Determine the [X, Y] coordinate at the center of the cell enclosing the given text.  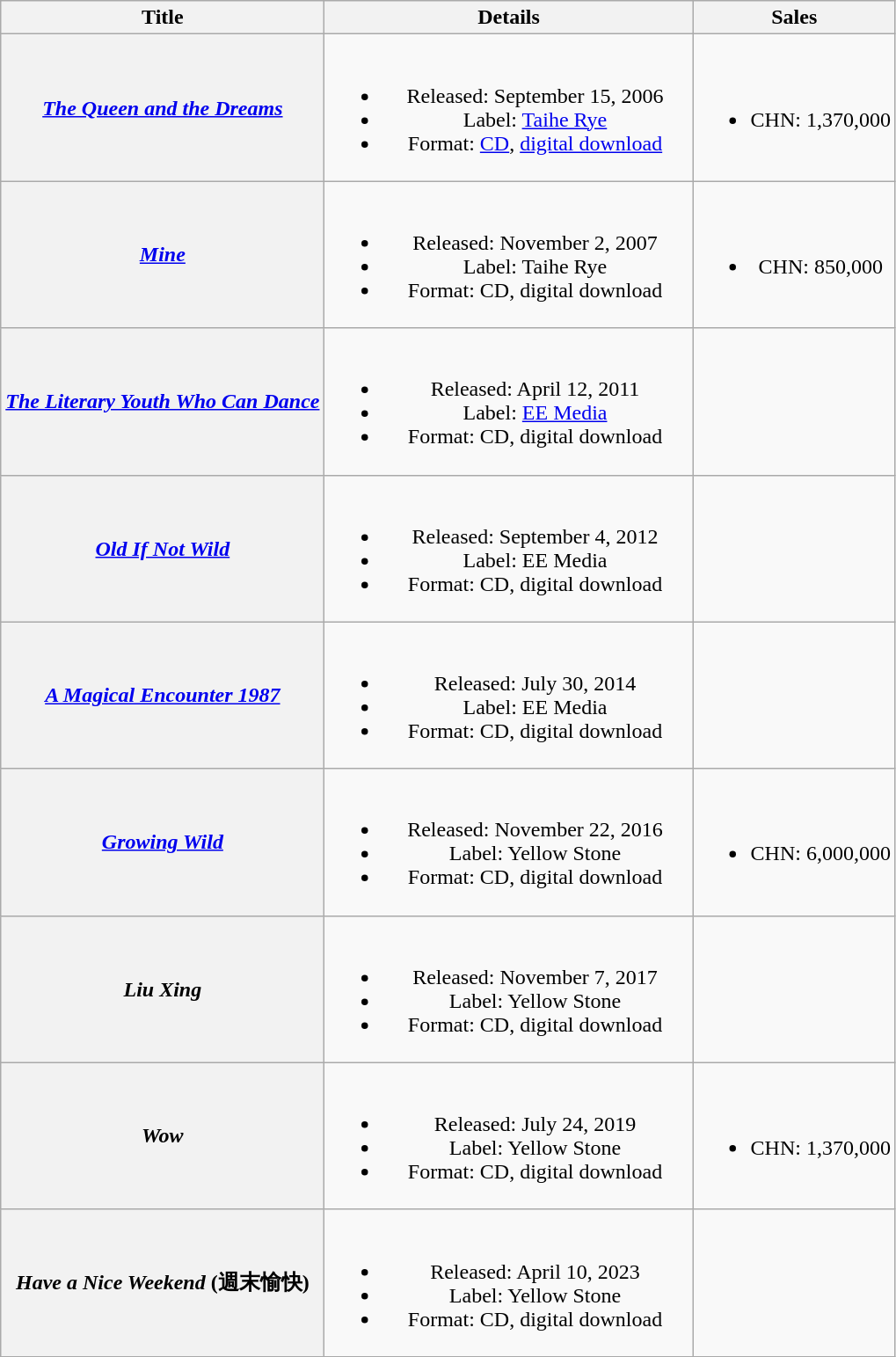
Liu Xing [163, 989]
Mine [163, 255]
Released: April 12, 2011Label: EE MediaFormat: CD, digital download [508, 401]
Released: July 30, 2014Label: EE MediaFormat: CD, digital download [508, 695]
Released: September 4, 2012Label: EE MediaFormat: CD, digital download [508, 549]
Released: September 15, 2006Label: Taihe RyeFormat: CD, digital download [508, 107]
CHN: 850,000 [794, 255]
Growing Wild [163, 843]
Released: July 24, 2019Label: Yellow StoneFormat: CD, digital download [508, 1136]
Released: November 2, 2007Label: Taihe RyeFormat: CD, digital download [508, 255]
Wow [163, 1136]
Details [508, 18]
Have a Nice Weekend (週末愉快) [163, 1282]
Sales [794, 18]
The Queen and the Dreams [163, 107]
Released: November 22, 2016Label: Yellow StoneFormat: CD, digital download [508, 843]
The Literary Youth Who Can Dance [163, 401]
Old If Not Wild [163, 549]
Released: November 7, 2017Label: Yellow StoneFormat: CD, digital download [508, 989]
Title [163, 18]
CHN: 6,000,000 [794, 843]
A Magical Encounter 1987 [163, 695]
Released: April 10, 2023Label: Yellow StoneFormat: CD, digital download [508, 1282]
